Provide the (x, y) coordinate of the cell's center where the given text is located.  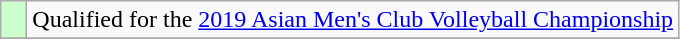
Qualified for the 2019 Asian Men's Club Volleyball Championship (353, 20)
